Determine the [x, y] coordinate at the center of the cell enclosing the given text.  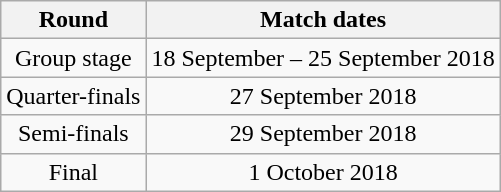
Final [74, 172]
Round [74, 20]
1 October 2018 [323, 172]
Semi-finals [74, 134]
29 September 2018 [323, 134]
Quarter-finals [74, 96]
Match dates [323, 20]
Group stage [74, 58]
27 September 2018 [323, 96]
18 September – 25 September 2018 [323, 58]
